Search for the cell housing the specified text and yield its [x, y] center coordinate. 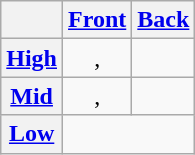
Low [32, 134]
High [32, 58]
Back [164, 20]
Mid [32, 96]
Front [98, 20]
